Return the (x, y) coordinate for the center point of the cell that contains the specified text.  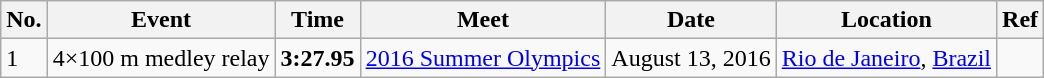
Date (691, 20)
4×100 m medley relay (161, 58)
1 (24, 58)
Meet (483, 20)
August 13, 2016 (691, 58)
No. (24, 20)
Time (318, 20)
3:27.95 (318, 58)
Event (161, 20)
Location (886, 20)
Rio de Janeiro, Brazil (886, 58)
2016 Summer Olympics (483, 58)
Ref (1020, 20)
